Output the (x, y) coordinate of the center of the cell containing the given text.  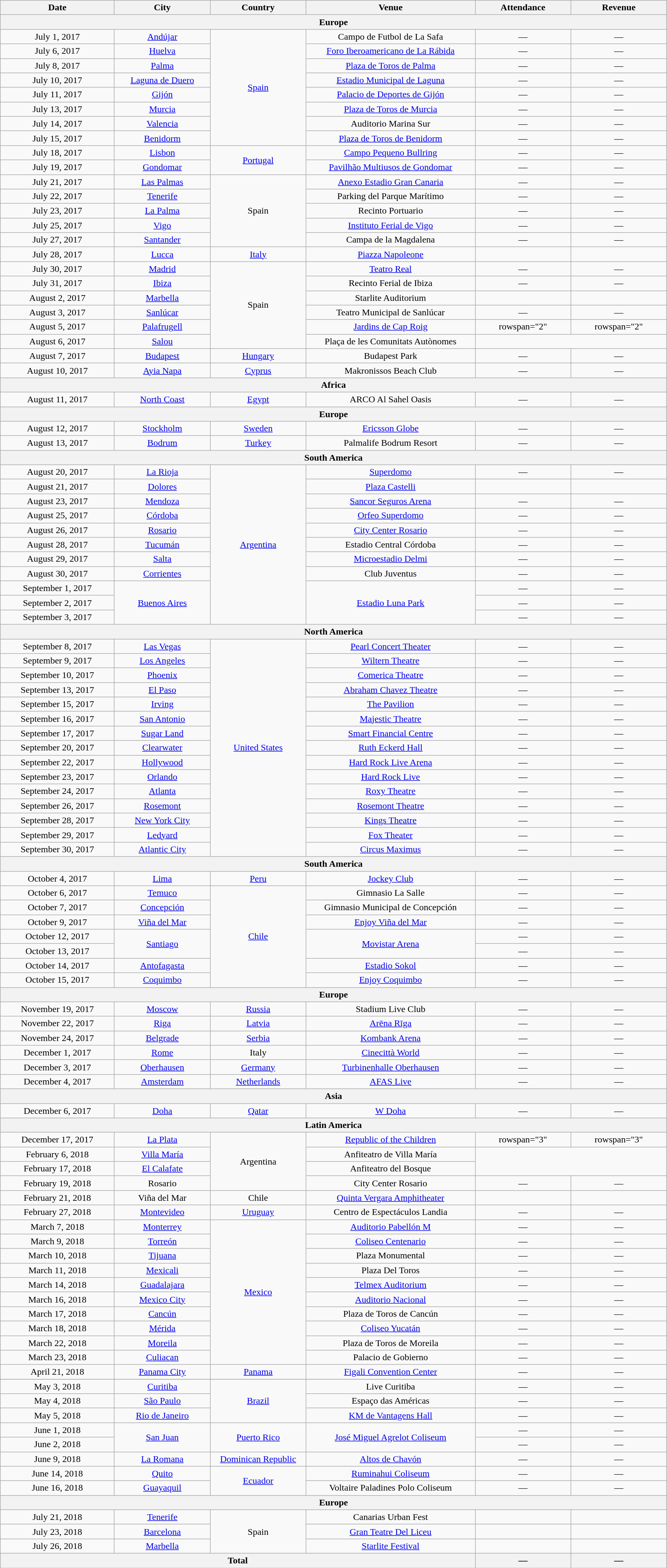
Villa María (163, 1154)
Estadio Sokol (391, 966)
Russia (258, 1009)
September 20, 2017 (57, 748)
August 29, 2017 (57, 559)
Smart Financial Centre (391, 733)
Panama (258, 1372)
Instituto Ferial de Vigo (391, 225)
Mexicali (163, 1270)
Attendance (523, 8)
Montevideo (163, 1212)
October 6, 2017 (57, 893)
Plaza de Toros de Cancún (391, 1314)
Andújar (163, 37)
Plaza de Toros de Benidorm (391, 138)
Anfiteatro del Bosque (391, 1169)
Estadio Municipal de Laguna (391, 80)
La Rioja (163, 472)
Movistar Arena (391, 944)
September 24, 2017 (57, 791)
Piazza Napoleone (391, 254)
November 19, 2017 (57, 1009)
March 17, 2018 (57, 1314)
March 7, 2018 (57, 1227)
July 19, 2017 (57, 167)
July 15, 2017 (57, 138)
Portugal (258, 160)
Total (238, 1560)
São Paulo (163, 1401)
Cinecittà World (391, 1052)
Gran Teatre Del Liceu (391, 1531)
Republic of the Children (391, 1140)
March 14, 2018 (57, 1285)
El Paso (163, 690)
Club Juventus (391, 574)
Germany (258, 1067)
Altos de Chavón (391, 1459)
March 9, 2018 (57, 1241)
Teatro Municipal de Sanlúcar (391, 312)
Laguna de Duero (163, 80)
August 7, 2017 (57, 356)
October 14, 2017 (57, 966)
Fox Theater (391, 835)
Date (57, 8)
Doha (163, 1111)
Ericsson Globe (391, 429)
September 23, 2017 (57, 777)
Serbia (258, 1038)
November 22, 2017 (57, 1023)
Barcelona (163, 1531)
Moscow (163, 1009)
Pearl Concert Theater (391, 646)
Lima (163, 878)
Parking del Parque Marítimo (391, 196)
August 13, 2017 (57, 443)
Uruguay (258, 1212)
Palacio de Gobierno (391, 1358)
Stadium Live Club (391, 1009)
June 2, 2018 (57, 1444)
June 9, 2018 (57, 1459)
July 22, 2017 (57, 196)
December 3, 2017 (57, 1067)
Brazil (258, 1401)
Kings Theatre (391, 820)
Latvia (258, 1023)
José Miguel Agrelot Coliseum (391, 1437)
Concepción (163, 908)
February 6, 2018 (57, 1154)
Salta (163, 559)
September 1, 2017 (57, 588)
April 21, 2018 (57, 1372)
Culiacan (163, 1358)
July 13, 2017 (57, 109)
Mexico (258, 1292)
Arēna Rīga (391, 1023)
Ecuador (258, 1481)
Salou (163, 341)
Rosemont Theatre (391, 806)
Hollywood (163, 762)
September 10, 2017 (57, 675)
Egypt (258, 399)
Mérida (163, 1328)
October 9, 2017 (57, 922)
Centro de Espectáculos Landia (391, 1212)
Santiago (163, 944)
The Pavilion (391, 704)
Tijuana (163, 1256)
Plaza de Toros de Murcia (391, 109)
Auditorio Pabellón M (391, 1227)
July 21, 2017 (57, 182)
Wiltern Theatre (391, 661)
Campa de la Magdalena (391, 240)
March 23, 2018 (57, 1358)
La Plata (163, 1140)
Vigo (163, 225)
Murcia (163, 109)
August 28, 2017 (57, 545)
July 31, 2017 (57, 283)
Starlite Festival (391, 1546)
August 10, 2017 (57, 370)
Ruminahui Coliseum (391, 1473)
Rome (163, 1052)
Los Angeles (163, 661)
July 1, 2017 (57, 37)
September 22, 2017 (57, 762)
Canarias Urban Fest (391, 1517)
Microestadio Delmi (391, 559)
Mendoza (163, 501)
Las Vegas (163, 646)
Sugar Land (163, 733)
Venue (391, 8)
October 12, 2017 (57, 937)
Superdomo (391, 472)
December 1, 2017 (57, 1052)
Clearwater (163, 748)
Pavilhão Multiusos de Gondomar (391, 167)
Espaço das Américas (391, 1401)
La Romana (163, 1459)
Guayaquil (163, 1488)
Plaza de Toros de Palma (391, 66)
Enjoy Coquimbo (391, 980)
Recinto Ferial de Ibiza (391, 283)
December 6, 2017 (57, 1111)
Rosemont (163, 806)
March 22, 2018 (57, 1343)
Qatar (258, 1111)
September 3, 2017 (57, 617)
Atlanta (163, 791)
Ibiza (163, 283)
Roxy Theatre (391, 791)
Quito (163, 1473)
Circus Maximus (391, 849)
Phoenix (163, 675)
July 6, 2017 (57, 51)
Panama City (163, 1372)
Amsterdam (163, 1081)
Recinto Portuario (391, 211)
December 4, 2017 (57, 1081)
Peru (258, 878)
Turkey (258, 443)
May 5, 2018 (57, 1415)
Córdoba (163, 516)
August 6, 2017 (57, 341)
Netherlands (258, 1081)
San Antonio (163, 719)
Huelva (163, 51)
Antofagasta (163, 966)
July 26, 2018 (57, 1546)
August 30, 2017 (57, 574)
Corrientes (163, 574)
July 10, 2017 (57, 80)
Bodrum (163, 443)
Live Curitiba (391, 1386)
Jockey Club (391, 878)
AFAS Live (391, 1081)
Benidorm (163, 138)
Lucca (163, 254)
March 16, 2018 (57, 1299)
Turbinenhalle Oberhausen (391, 1067)
Gimnasio La Salle (391, 893)
Riga (163, 1023)
August 5, 2017 (57, 327)
Ayia Napa (163, 370)
Budapest (163, 356)
Moreila (163, 1343)
Stockholm (163, 429)
Hungary (258, 356)
Budapest Park (391, 356)
Enjoy Viña del Mar (391, 922)
March 18, 2018 (57, 1328)
Campo Pequeno Bullring (391, 153)
February 21, 2018 (57, 1198)
Ledyard (163, 835)
Sanlúcar (163, 312)
Guadalajara (163, 1285)
Sancor Seguros Arena (391, 501)
November 24, 2017 (57, 1038)
Gondomar (163, 167)
October 4, 2017 (57, 878)
August 26, 2017 (57, 530)
September 30, 2017 (57, 849)
Palafrugell (163, 327)
Atlantic City (163, 849)
Mexico City (163, 1299)
North America (333, 631)
Campo de Futbol de La Safa (391, 37)
New York City (163, 820)
Abraham Chavez Theatre (391, 690)
Coliseo Centenario (391, 1241)
Palacio de Deportes de Gijón (391, 95)
September 9, 2017 (57, 661)
United States (258, 748)
Kombank Arena (391, 1038)
Coquimbo (163, 980)
Las Palmas (163, 182)
July 30, 2017 (57, 269)
September 2, 2017 (57, 602)
June 14, 2018 (57, 1473)
September 8, 2017 (57, 646)
February 27, 2018 (57, 1212)
August 21, 2017 (57, 487)
Africa (333, 385)
July 25, 2017 (57, 225)
Rio de Janeiro (163, 1415)
September 16, 2017 (57, 719)
July 11, 2017 (57, 95)
August 25, 2017 (57, 516)
Country (258, 8)
Palmalife Bodrum Resort (391, 443)
Dolores (163, 487)
February 17, 2018 (57, 1169)
Hard Rock Live (391, 777)
October 15, 2017 (57, 980)
June 1, 2018 (57, 1430)
Jardins de Cap Roig (391, 327)
Irving (163, 704)
September 17, 2017 (57, 733)
Voltaire Paladines Polo Coliseum (391, 1488)
August 3, 2017 (57, 312)
North Coast (163, 399)
Curitiba (163, 1386)
March 11, 2018 (57, 1270)
Cancún (163, 1314)
La Palma (163, 211)
December 17, 2017 (57, 1140)
October 13, 2017 (57, 951)
Telmex Auditorium (391, 1285)
Revenue (619, 8)
Anexo Estadio Gran Canaria (391, 182)
Teatro Real (391, 269)
Asia (333, 1096)
May 4, 2018 (57, 1401)
City (163, 8)
Plaza Del Toros (391, 1270)
ARCO Al Sahel Oasis (391, 399)
October 7, 2017 (57, 908)
Ruth Eckerd Hall (391, 748)
Plaça de les Comunitats Autònomes (391, 341)
August 20, 2017 (57, 472)
July 23, 2017 (57, 211)
Gimnasio Municipal de Concepción (391, 908)
Figali Convention Center (391, 1372)
Torreón (163, 1241)
KM de Vantagens Hall (391, 1415)
Belgrade (163, 1038)
August 11, 2017 (57, 399)
Monterrey (163, 1227)
September 29, 2017 (57, 835)
Plaza Monumental (391, 1256)
February 19, 2018 (57, 1183)
Latin America (333, 1125)
Auditorio Marina Sur (391, 124)
Madrid (163, 269)
Anfiteatro de Villa María (391, 1154)
Santander (163, 240)
September 15, 2017 (57, 704)
September 26, 2017 (57, 806)
Makronissos Beach Club (391, 370)
Sweden (258, 429)
Auditorio Nacional (391, 1299)
Plaza de Toros de Moreila (391, 1343)
Lisbon (163, 153)
Palma (163, 66)
March 10, 2018 (57, 1256)
Orlando (163, 777)
Plaza Castelli (391, 487)
W Doha (391, 1111)
San Juan (163, 1437)
Foro Iberoamericano de La Rábida (391, 51)
July 18, 2017 (57, 153)
Puerto Rico (258, 1437)
Starlite Auditorium (391, 298)
Cyprus (258, 370)
Orfeo Superdomo (391, 516)
Temuco (163, 893)
July 23, 2018 (57, 1531)
Tucumán (163, 545)
September 28, 2017 (57, 820)
July 21, 2018 (57, 1517)
June 16, 2018 (57, 1488)
July 14, 2017 (57, 124)
July 28, 2017 (57, 254)
September 13, 2017 (57, 690)
Estadio Central Córdoba (391, 545)
August 12, 2017 (57, 429)
Coliseo Yucatán (391, 1328)
El Calafate (163, 1169)
May 3, 2018 (57, 1386)
Hard Rock Live Arena (391, 762)
August 2, 2017 (57, 298)
Dominican Republic (258, 1459)
Buenos Aires (163, 602)
Valencia (163, 124)
July 27, 2017 (57, 240)
Gijón (163, 95)
Majestic Theatre (391, 719)
Comerica Theatre (391, 675)
July 8, 2017 (57, 66)
Estadio Luna Park (391, 602)
Oberhausen (163, 1067)
Quinta Vergara Amphitheater (391, 1198)
August 23, 2017 (57, 501)
